Search for the cell housing the specified text and yield its (X, Y) center coordinate. 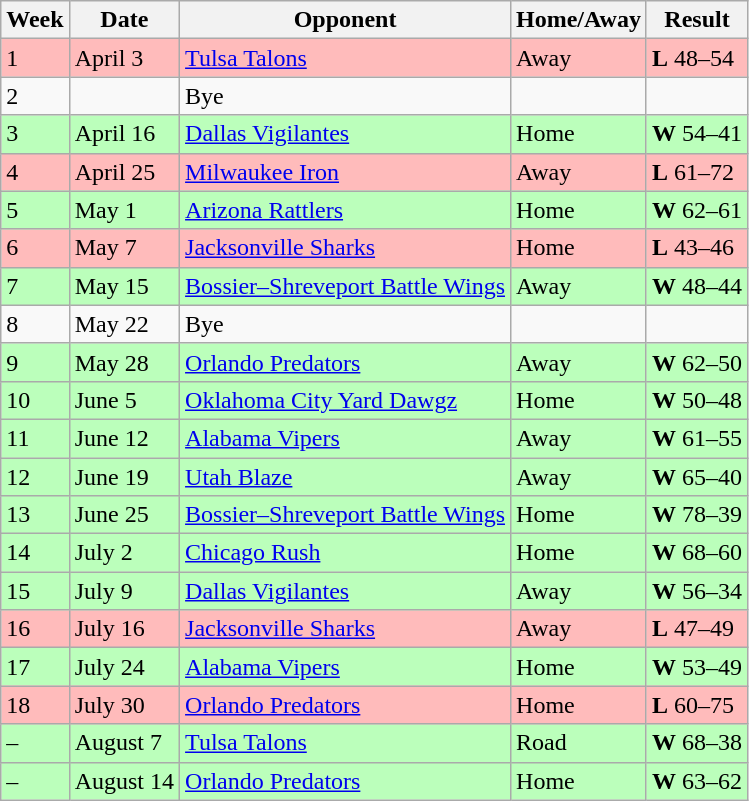
Oklahoma City Yard Dawgz (346, 400)
13 (35, 515)
12 (35, 477)
3 (35, 134)
May 1 (124, 210)
July 9 (124, 591)
Chicago Rush (346, 553)
14 (35, 553)
2 (35, 96)
W 54–41 (696, 134)
W 78–39 (696, 515)
11 (35, 438)
W 48–44 (696, 286)
Result (696, 20)
Milwaukee Iron (346, 172)
L 61–72 (696, 172)
July 16 (124, 629)
April 3 (124, 58)
W 65–40 (696, 477)
W 68–60 (696, 553)
6 (35, 248)
Road (579, 743)
W 56–34 (696, 591)
July 24 (124, 667)
16 (35, 629)
July 2 (124, 553)
8 (35, 324)
July 30 (124, 705)
L 43–46 (696, 248)
April 16 (124, 134)
L 48–54 (696, 58)
May 22 (124, 324)
L 47–49 (696, 629)
W 68–38 (696, 743)
18 (35, 705)
7 (35, 286)
W 62–50 (696, 362)
17 (35, 667)
May 15 (124, 286)
August 7 (124, 743)
May 28 (124, 362)
June 19 (124, 477)
Utah Blaze (346, 477)
10 (35, 400)
April 25 (124, 172)
W 63–62 (696, 781)
Home/Away (579, 20)
L 60–75 (696, 705)
June 25 (124, 515)
August 14 (124, 781)
4 (35, 172)
June 12 (124, 438)
W 61–55 (696, 438)
Arizona Rattlers (346, 210)
5 (35, 210)
June 5 (124, 400)
15 (35, 591)
1 (35, 58)
W 62–61 (696, 210)
Date (124, 20)
Opponent (346, 20)
Week (35, 20)
W 53–49 (696, 667)
May 7 (124, 248)
W 50–48 (696, 400)
9 (35, 362)
